Find where the given text appears and provide that cell's center as (X, Y) coordinate. 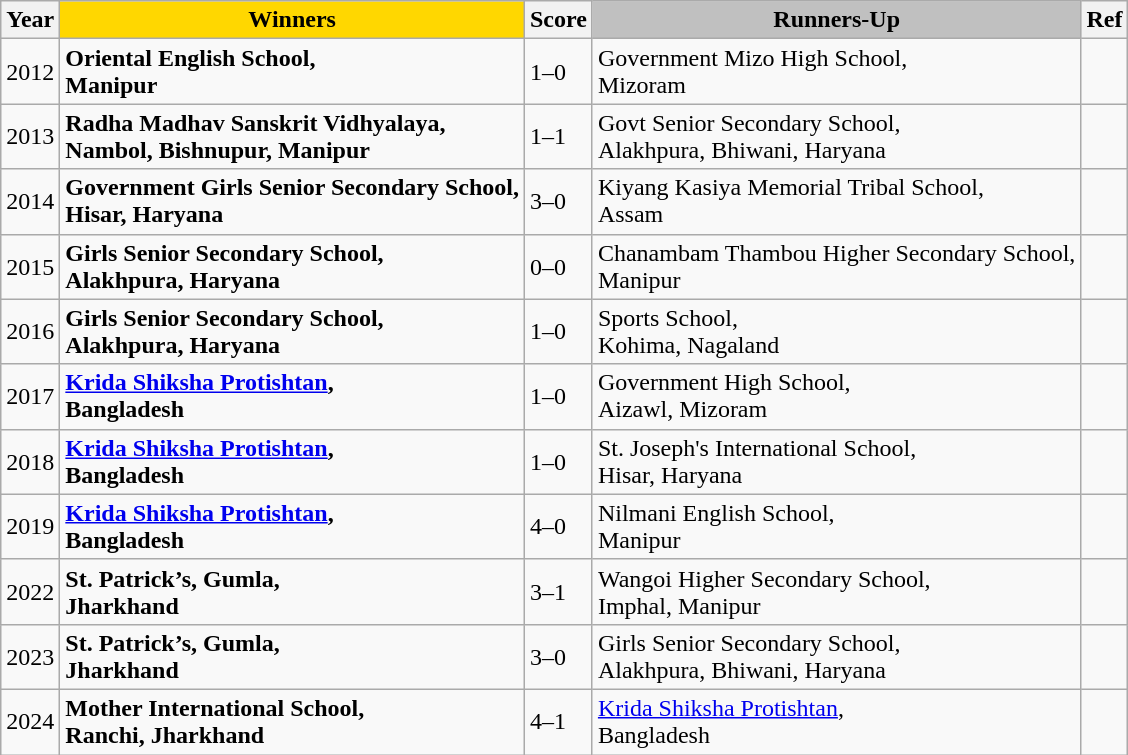
2019 (30, 526)
2012 (30, 72)
1–1 (558, 136)
St. Joseph's International School,Hisar, Haryana (836, 462)
2023 (30, 656)
Government Girls Senior Secondary School,Hisar, Haryana (292, 202)
Winners (292, 20)
0–0 (558, 266)
2016 (30, 332)
Year (30, 20)
Wangoi Higher Secondary School,Imphal, Manipur (836, 592)
Score (558, 20)
2014 (30, 202)
3–1 (558, 592)
4–0 (558, 526)
Oriental English School,Manipur (292, 72)
2024 (30, 722)
Kiyang Kasiya Memorial Tribal School,Assam (836, 202)
Ref (1104, 20)
Govt Senior Secondary School,Alakhpura, Bhiwani, Haryana (836, 136)
Government Mizo High School,Mizoram (836, 72)
2022 (30, 592)
4–1 (558, 722)
2015 (30, 266)
2018 (30, 462)
2017 (30, 396)
Nilmani English School,Manipur (836, 526)
2013 (30, 136)
Radha Madhav Sanskrit Vidhyalaya,Nambol, Bishnupur, Manipur (292, 136)
Government High School,Aizawl, Mizoram (836, 396)
Chanambam Thambou Higher Secondary School,Manipur (836, 266)
Sports School,Kohima, Nagaland (836, 332)
Runners-Up (836, 20)
Mother International School,Ranchi, Jharkhand (292, 722)
Girls Senior Secondary School,Alakhpura, Bhiwani, Haryana (836, 656)
